Capture the cell that displays the provided text and extract its [x, y] central coordinate. 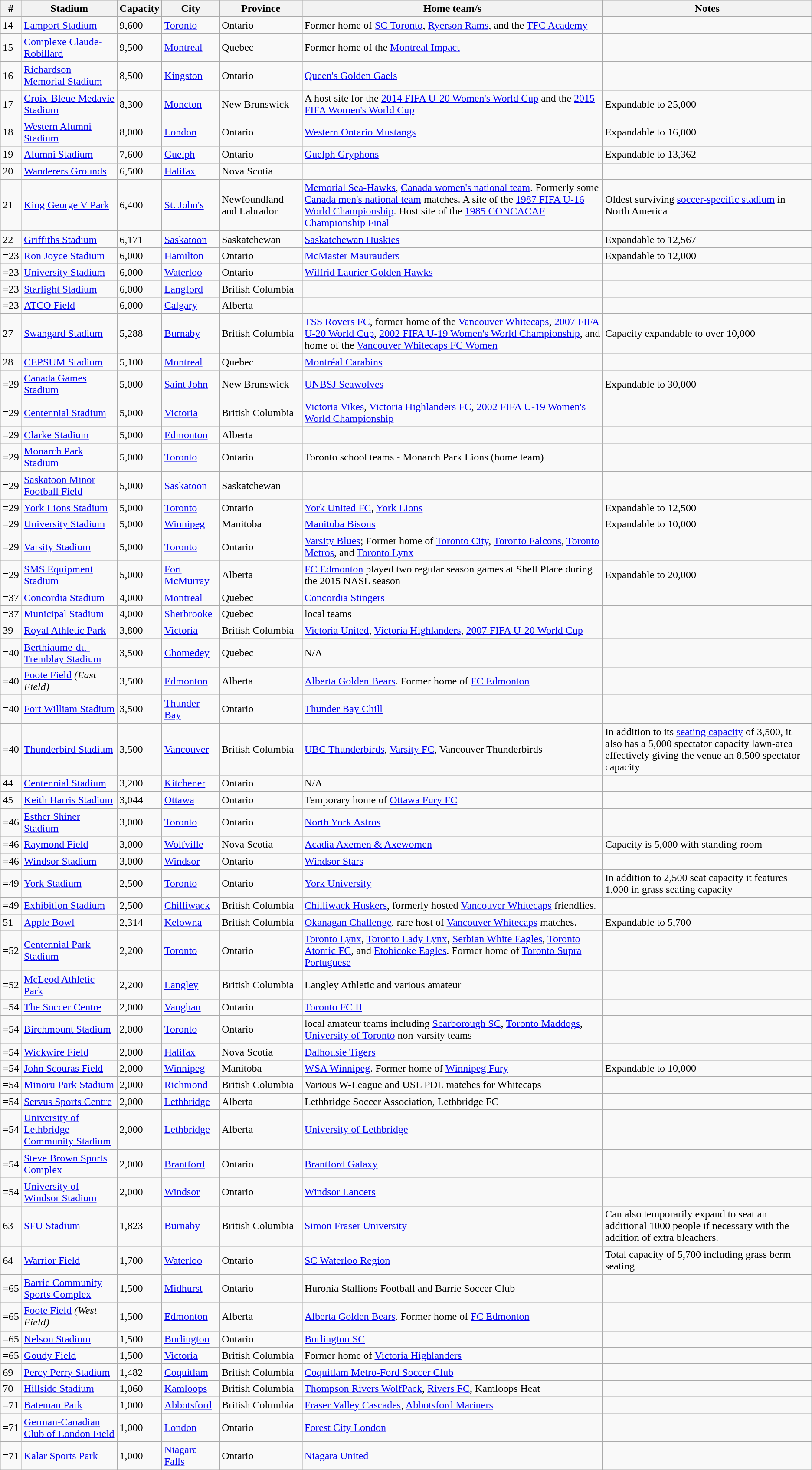
# [11, 9]
Stadium [69, 9]
Brantford Galaxy [452, 1164]
Calgary [191, 306]
Wilfrid Laurier Golden Hawks [452, 272]
Capacity [140, 9]
Raymond Field [69, 845]
39 [11, 630]
UNBSJ Seawolves [452, 385]
Thunder Bay [191, 709]
16 [11, 76]
Kitchener [191, 783]
Expandable to 5,700 [707, 922]
York United FC, York Lions [452, 508]
University of Lethbridge [452, 1130]
Fort McMurray [191, 575]
3,200 [140, 783]
Thunderbird Stadium [69, 749]
6,400 [140, 205]
Newfoundland and Labrador [261, 205]
Bateman Park [69, 1405]
ATCO Field [69, 306]
Can also temporarily expand to seat an additional 1000 people if necessary with the addition of extra bleachers. [707, 1226]
Barrie Community Sports Complex [69, 1288]
1,482 [140, 1372]
German-Canadian Club of London Field [69, 1427]
1,060 [140, 1388]
Fraser Valley Cascades, Abbotsford Mariners [452, 1405]
Wanderers Grounds [69, 171]
Sherbrooke [191, 614]
Windsor Stadium [69, 861]
Chilliwack [191, 906]
Niagara Falls [191, 1456]
Richardson Memorial Stadium [69, 76]
City [191, 9]
St. John's [191, 205]
Guelph Gryphons [452, 155]
Chomedey [191, 653]
9,500 [140, 48]
Vancouver [191, 749]
Windsor Stars [452, 861]
7,600 [140, 155]
Expandable to 13,362 [707, 155]
FC Edmonton played two regular season games at Shell Place during the 2015 NASL season [452, 575]
Berthiaume-du-Tremblay Stadium [69, 653]
18 [11, 132]
Moncton [191, 104]
Burlington [191, 1339]
York University [452, 884]
3,800 [140, 630]
Western Alumni Stadium [69, 132]
Capacity is 5,000 with standing-room [707, 845]
Expandable to 25,000 [707, 104]
Expandable to 30,000 [707, 385]
Simon Fraser University [452, 1226]
Hillside Stadium [69, 1388]
Thunder Bay Chill [452, 709]
Langley Athletic and various amateur [452, 984]
York Lions Stadium [69, 508]
Royal Athletic Park [69, 630]
6,500 [140, 171]
Capacity expandable to over 10,000 [707, 334]
Huronia Stallions Football and Barrie Soccer Club [452, 1288]
Birchmount Stadium [69, 1029]
22 [11, 239]
Kelowna [191, 922]
Varsity Stadium [69, 547]
Minoru Park Stadium [69, 1085]
Victoria Vikes, Victoria Highlanders FC, 2002 FIFA U-19 Women's World Championship [452, 412]
Former home of the Montreal Impact [452, 48]
Former home of SC Toronto, Ryerson Rams, and the TFC Academy [452, 25]
Saskatchewan Huskies [452, 239]
Esther Shiner Stadium [69, 822]
Expandable to 20,000 [707, 575]
Brantford [191, 1164]
Ottawa [191, 800]
Hamilton [191, 256]
John Scouras Field [69, 1069]
York Stadium [69, 884]
Former home of Victoria Highlanders [452, 1355]
51 [11, 922]
local teams [452, 614]
King George V Park [69, 205]
Coquitlam [191, 1372]
Acadia Axemen & Axewomen [452, 845]
1,700 [140, 1260]
63 [11, 1226]
64 [11, 1260]
Dalhousie Tigers [452, 1052]
6,171 [140, 239]
CEPSUM Stadium [69, 362]
SMS Equipment Stadium [69, 575]
Abbotsford [191, 1405]
Lethbridge Soccer Association, Lethbridge FC [452, 1102]
Alumni Stadium [69, 155]
Croix-Bleue Medavie Stadium [69, 104]
Steve Brown Sports Complex [69, 1164]
Wolfville [191, 845]
Griffiths Stadium [69, 239]
Notes [707, 9]
Ron Joyce Stadium [69, 256]
Coquitlam Metro-Ford Soccer Club [452, 1372]
Queen's Golden Gaels [452, 76]
In addition to 2,500 seat capacity it features 1,000 in grass seating capacity [707, 884]
A host site for the 2014 FIFA U-20 Women's World Cup and the 2015 FIFA Women's World Cup [452, 104]
Percy Perry Stadium [69, 1372]
Thompson Rivers WolfPack, Rivers FC, Kamloops Heat [452, 1388]
28 [11, 362]
Niagara United [452, 1456]
Foote Field (West Field) [69, 1317]
The Soccer Centre [69, 1007]
Monarch Park Stadium [69, 457]
McMaster Maurauders [452, 256]
Clarke Stadium [69, 435]
21 [11, 205]
Richmond [191, 1085]
Windsor Lancers [452, 1192]
Expandable to 12,500 [707, 508]
local amateur teams including Scarborough SC, Toronto Maddogs, University of Toronto non-varsity teams [452, 1029]
Goudy Field [69, 1355]
Servus Sports Centre [69, 1102]
Foote Field (East Field) [69, 681]
70 [11, 1388]
Okanagan Challenge, rare host of Vancouver Whitecaps matches. [452, 922]
69 [11, 1372]
Wickwire Field [69, 1052]
Langford [191, 289]
Warrior Field [69, 1260]
Manitoba Bisons [452, 524]
Total capacity of 5,700 including grass berm seating [707, 1260]
Complexe Claude-Robillard [69, 48]
Varsity Blues; Former home of Toronto City, Toronto Falcons, Toronto Metros, and Toronto Lynx [452, 547]
Oldest surviving soccer-specific stadium in North America [707, 205]
University of Lethbridge Community Stadium [69, 1130]
8,000 [140, 132]
2,314 [140, 922]
Saint John [191, 385]
Kalar Sports Park [69, 1456]
Western Ontario Mustangs [452, 132]
Toronto school teams - Monarch Park Lions (home team) [452, 457]
Various W-League and USL PDL matches for Whitecaps [452, 1085]
Nelson Stadium [69, 1339]
15 [11, 48]
Guelph [191, 155]
5,288 [140, 334]
Saskatoon Minor Football Field [69, 485]
Forest City London [452, 1427]
SFU Stadium [69, 1226]
Concordia Stadium [69, 597]
Kingston [191, 76]
UBC Thunderbirds, Varsity FC, Vancouver Thunderbirds [452, 749]
Vaughan [191, 1007]
Montréal Carabins [452, 362]
27 [11, 334]
Victoria United, Victoria Highlanders, 2007 FIFA U-20 World Cup [452, 630]
WSA Winnipeg. Former home of Winnipeg Fury [452, 1069]
19 [11, 155]
9,600 [140, 25]
Province [261, 9]
Concordia Stingers [452, 597]
SC Waterloo Region [452, 1260]
Fort William Stadium [69, 709]
McLeod Athletic Park [69, 984]
Burlington SC [452, 1339]
Centennial Park Stadium [69, 950]
Toronto FC II [452, 1007]
Starlight Stadium [69, 289]
North York Astros [452, 822]
Kamloops [191, 1388]
Swangard Stadium [69, 334]
14 [11, 25]
1,823 [140, 1226]
5,100 [140, 362]
Toronto Lynx, Toronto Lady Lynx, Serbian White Eagles, Toronto Atomic FC, and Etobicoke Eagles. Former home of Toronto Supra Portuguese [452, 950]
20 [11, 171]
Keith Harris Stadium [69, 800]
17 [11, 104]
University of Windsor Stadium [69, 1192]
Home team/s [452, 9]
Expandable to 16,000 [707, 132]
3,044 [140, 800]
Chilliwack Huskers, formerly hosted Vancouver Whitecaps friendlies. [452, 906]
Temporary home of Ottawa Fury FC [452, 800]
Municipal Stadium [69, 614]
45 [11, 800]
Canada Games Stadium [69, 385]
Exhibition Stadium [69, 906]
Expandable to 12,567 [707, 239]
Langley [191, 984]
44 [11, 783]
Lamport Stadium [69, 25]
Expandable to 12,000 [707, 256]
Apple Bowl [69, 922]
Midhurst [191, 1288]
8,300 [140, 104]
8,500 [140, 76]
